Find where the given text appears and provide that cell's center as [X, Y] coordinate. 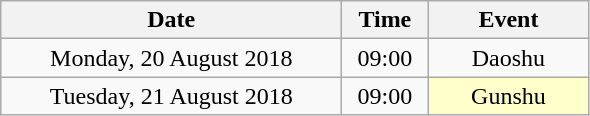
Time [385, 20]
Tuesday, 21 August 2018 [172, 96]
Event [508, 20]
Daoshu [508, 58]
Monday, 20 August 2018 [172, 58]
Date [172, 20]
Gunshu [508, 96]
